Locate the cell with the specified text and output its (X, Y) center coordinate. 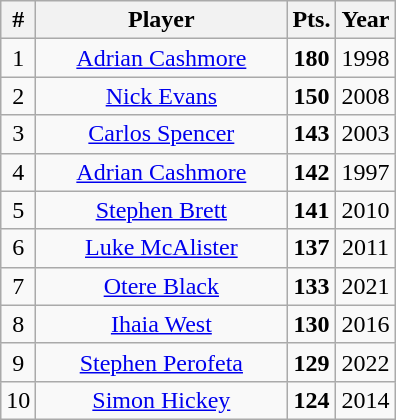
2008 (366, 96)
124 (312, 400)
Carlos Spencer (162, 134)
137 (312, 248)
Luke McAlister (162, 248)
10 (18, 400)
3 (18, 134)
4 (18, 172)
1998 (366, 58)
Pts. (312, 20)
Year (366, 20)
2021 (366, 286)
130 (312, 324)
143 (312, 134)
Player (162, 20)
Stephen Perofeta (162, 362)
1997 (366, 172)
2010 (366, 210)
2011 (366, 248)
2014 (366, 400)
Otere Black (162, 286)
1 (18, 58)
2022 (366, 362)
8 (18, 324)
133 (312, 286)
# (18, 20)
5 (18, 210)
150 (312, 96)
7 (18, 286)
2016 (366, 324)
2 (18, 96)
Nick Evans (162, 96)
9 (18, 362)
Ihaia West (162, 324)
180 (312, 58)
129 (312, 362)
Simon Hickey (162, 400)
6 (18, 248)
2003 (366, 134)
Stephen Brett (162, 210)
141 (312, 210)
142 (312, 172)
